Find where the given text appears and provide that cell's center as (x, y) coordinate. 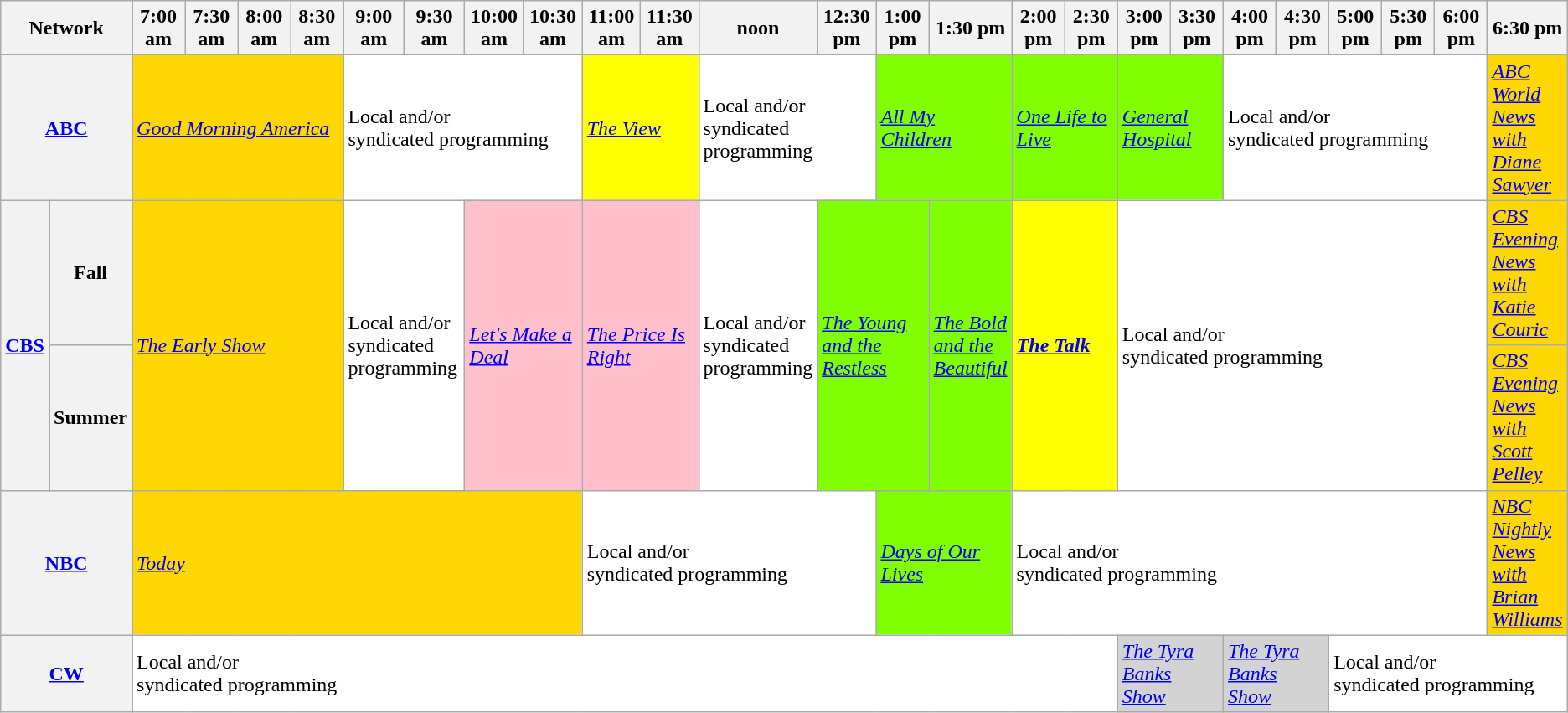
Fall (90, 273)
11:30 am (670, 28)
9:30 am (434, 28)
NBC Nightly News with Brian Williams (1528, 563)
Good Morning America (238, 127)
The Price Is Right (640, 345)
Network (67, 28)
8:00 am (265, 28)
11:00 am (611, 28)
CW (67, 674)
4:00 pm (1250, 28)
Let's Make a Deal (524, 345)
Days of Our Lives (944, 563)
The Talk (1065, 345)
The Bold and the Beautiful (970, 345)
All My Children (944, 127)
9:00 am (374, 28)
3:00 pm (1144, 28)
8:30 am (317, 28)
ABC World News with Diane Sawyer (1528, 127)
NBC (67, 563)
10:00 am (494, 28)
1:30 pm (970, 28)
CBS Evening News with Scott Pelley (1528, 417)
12:30 pm (847, 28)
7:30 am (211, 28)
7:00 am (159, 28)
One Life to Live (1065, 127)
2:30 pm (1091, 28)
The Early Show (238, 345)
ABC (67, 127)
2:00 pm (1039, 28)
5:30 pm (1409, 28)
6:00 pm (1461, 28)
1:00 pm (903, 28)
3:30 pm (1196, 28)
Summer (90, 417)
Today (358, 563)
5:00 pm (1355, 28)
General Hospital (1170, 127)
CBS Evening News with Katie Couric (1528, 273)
CBS (25, 345)
10:30 am (553, 28)
6:30 pm (1528, 28)
The Young and the Restless (873, 345)
4:30 pm (1303, 28)
noon (758, 28)
The View (640, 127)
